Find where the given text appears and provide that cell's center as (x, y) coordinate. 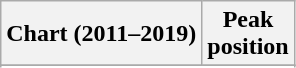
Peakposition (248, 34)
Chart (2011–2019) (102, 34)
